Find where the given text appears and provide that cell's center as [X, Y] coordinate. 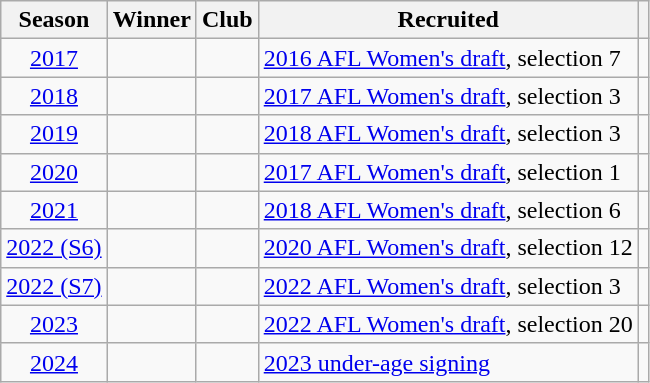
2022 AFL Women's draft, selection 3 [448, 286]
2019 [54, 134]
2017 AFL Women's draft, selection 3 [448, 96]
2017 [54, 58]
2018 AFL Women's draft, selection 6 [448, 210]
2021 [54, 210]
2022 (S6) [54, 248]
Recruited [448, 20]
Winner [152, 20]
2023 under-age signing [448, 362]
2020 [54, 172]
2016 AFL Women's draft, selection 7 [448, 58]
2024 [54, 362]
2022 AFL Women's draft, selection 20 [448, 324]
2018 AFL Women's draft, selection 3 [448, 134]
Season [54, 20]
2023 [54, 324]
2017 AFL Women's draft, selection 1 [448, 172]
2022 (S7) [54, 286]
Club [227, 20]
2018 [54, 96]
2020 AFL Women's draft, selection 12 [448, 248]
